Find where the given text appears and provide that cell's center as [X, Y] coordinate. 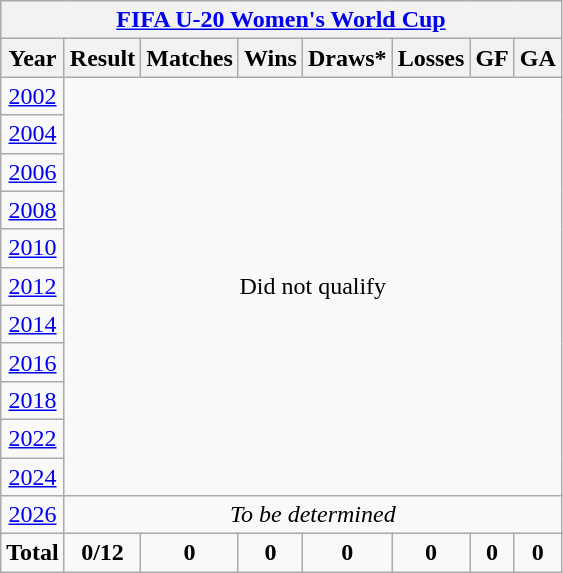
GA [538, 58]
2026 [33, 515]
2018 [33, 400]
Draws* [347, 58]
2024 [33, 477]
2004 [33, 134]
0/12 [102, 553]
Wins [270, 58]
Matches [190, 58]
FIFA U-20 Women's World Cup [282, 20]
2006 [33, 172]
2014 [33, 324]
Did not qualify [312, 286]
Total [33, 553]
Result [102, 58]
To be determined [312, 515]
2012 [33, 286]
2002 [33, 96]
Year [33, 58]
2008 [33, 210]
2016 [33, 362]
2022 [33, 438]
2010 [33, 248]
GF [492, 58]
Losses [431, 58]
